Locate the cell with the specified text and output its (x, y) center coordinate. 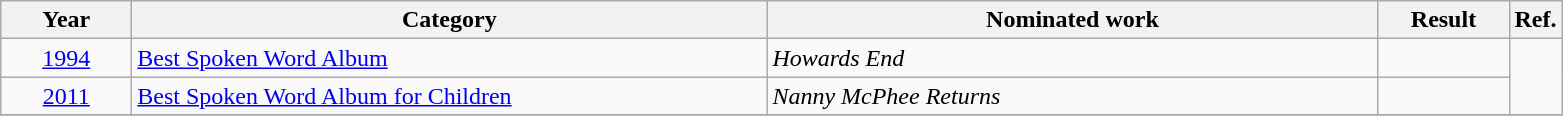
Year (66, 20)
Nominated work (1072, 20)
1994 (66, 58)
Best Spoken Word Album for Children (450, 96)
Howards End (1072, 58)
Nanny McPhee Returns (1072, 96)
2011 (66, 96)
Result (1444, 20)
Ref. (1536, 20)
Best Spoken Word Album (450, 58)
Category (450, 20)
